Locate the cell with the specified text and output its [X, Y] center coordinate. 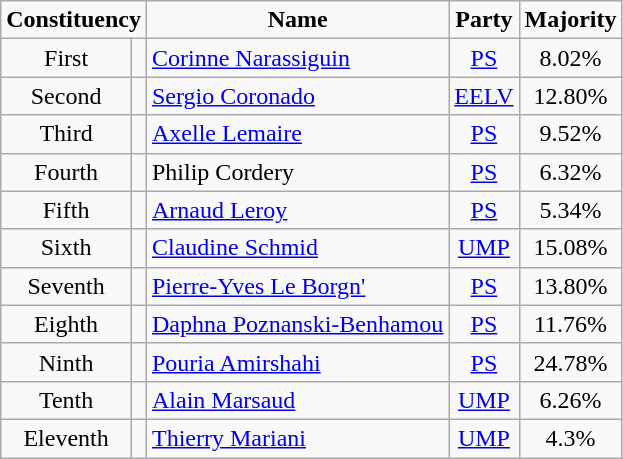
5.34% [570, 210]
Sixth [66, 248]
Claudine Schmid [297, 248]
15.08% [570, 248]
Corinne Narassiguin [297, 58]
Axelle Lemaire [297, 134]
Philip Cordery [297, 172]
Arnaud Leroy [297, 210]
First [66, 58]
Thierry Mariani [297, 438]
Party [484, 20]
Pouria Amirshahi [297, 362]
11.76% [570, 324]
Seventh [66, 286]
Fourth [66, 172]
Sergio Coronado [297, 96]
Fifth [66, 210]
Eighth [66, 324]
8.02% [570, 58]
Constituency [74, 20]
9.52% [570, 134]
12.80% [570, 96]
Name [297, 20]
4.3% [570, 438]
6.26% [570, 400]
6.32% [570, 172]
Eleventh [66, 438]
Ninth [66, 362]
24.78% [570, 362]
Third [66, 134]
Pierre-Yves Le Borgn' [297, 286]
13.80% [570, 286]
EELV [484, 96]
Alain Marsaud [297, 400]
Tenth [66, 400]
Majority [570, 20]
Daphna Poznanski-Benhamou [297, 324]
Second [66, 96]
